Locate the cell with the specified text and output its [x, y] center coordinate. 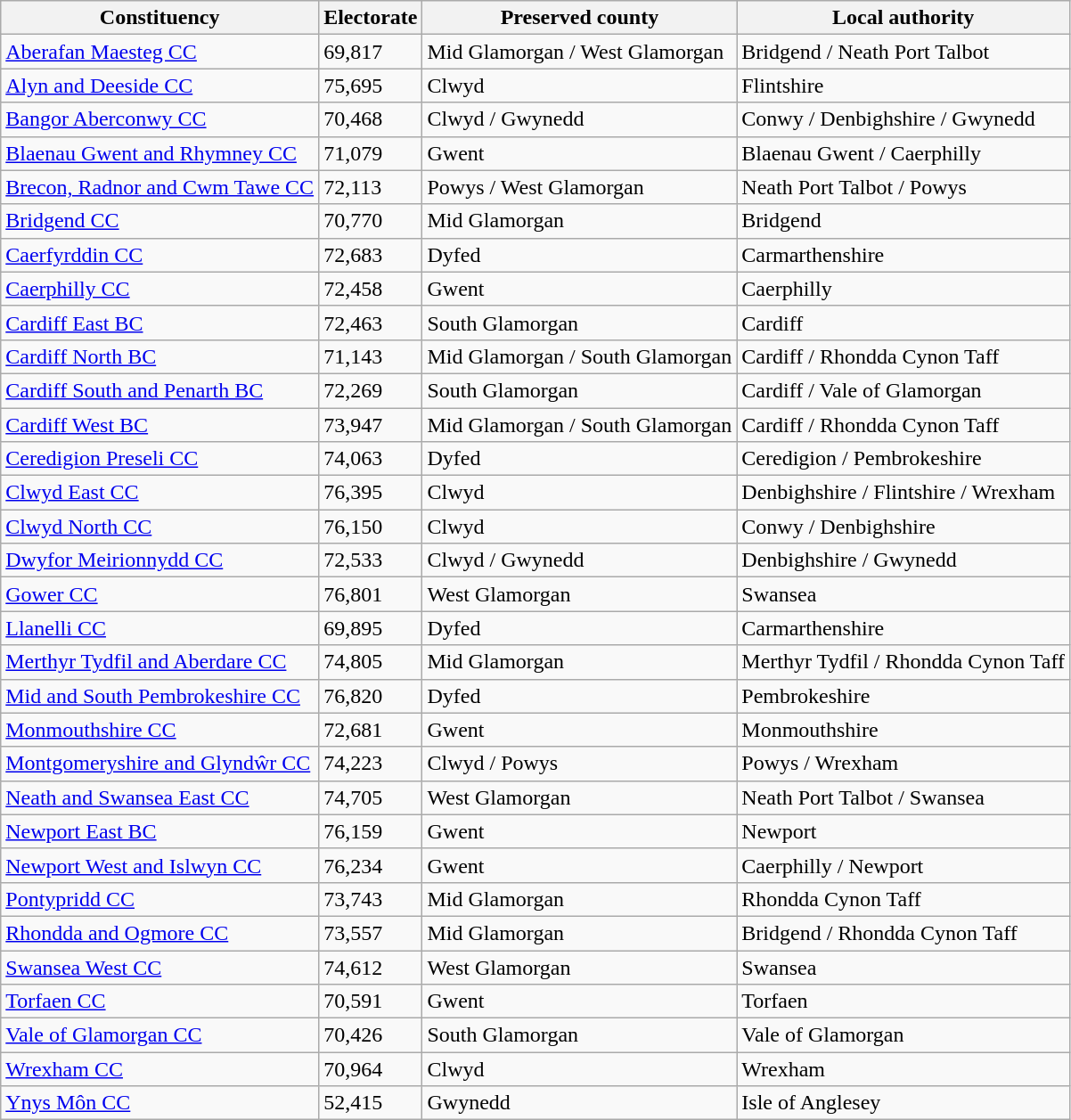
70,426 [371, 1035]
74,705 [371, 797]
76,159 [371, 831]
73,743 [371, 899]
Gwynedd [579, 1103]
74,612 [371, 967]
Denbighshire / Gwynedd [903, 560]
71,079 [371, 153]
Ynys Môn CC [160, 1103]
76,234 [371, 865]
72,113 [371, 187]
Newport West and Islwyn CC [160, 865]
Montgomeryshire and Glyndŵr CC [160, 764]
Powys / West Glamorgan [579, 187]
Rhondda Cynon Taff [903, 899]
Vale of Glamorgan [903, 1035]
Monmouthshire CC [160, 730]
Mid Glamorgan / West Glamorgan [579, 52]
Cardiff East BC [160, 323]
Neath and Swansea East CC [160, 797]
Merthyr Tydfil and Aberdare CC [160, 662]
Wrexham CC [160, 1069]
69,817 [371, 52]
Clwyd North CC [160, 527]
Electorate [371, 18]
Powys / Wrexham [903, 764]
72,458 [371, 289]
Caerphilly CC [160, 289]
Cardiff [903, 323]
75,695 [371, 86]
74,805 [371, 662]
69,895 [371, 628]
Preserved county [579, 18]
Bridgend [903, 221]
70,468 [371, 119]
Wrexham [903, 1069]
Caerphilly [903, 289]
76,395 [371, 493]
Isle of Anglesey [903, 1103]
Newport [903, 831]
70,964 [371, 1069]
72,533 [371, 560]
74,223 [371, 764]
Conwy / Denbighshire [903, 527]
Bridgend / Neath Port Talbot [903, 52]
Blaenau Gwent and Rhymney CC [160, 153]
52,415 [371, 1103]
Neath Port Talbot / Swansea [903, 797]
Flintshire [903, 86]
71,143 [371, 356]
72,681 [371, 730]
Cardiff / Vale of Glamorgan [903, 390]
Cardiff North BC [160, 356]
Local authority [903, 18]
Rhondda and Ogmore CC [160, 933]
Pontypridd CC [160, 899]
Clwyd / Powys [579, 764]
Conwy / Denbighshire / Gwynedd [903, 119]
74,063 [371, 459]
Cardiff South and Penarth BC [160, 390]
72,463 [371, 323]
76,801 [371, 594]
Clwyd East CC [160, 493]
Cardiff West BC [160, 425]
76,150 [371, 527]
Bangor Aberconwy CC [160, 119]
Llanelli CC [160, 628]
Brecon, Radnor and Cwm Tawe CC [160, 187]
Vale of Glamorgan CC [160, 1035]
76,820 [371, 696]
Constituency [160, 18]
73,557 [371, 933]
Caerphilly / Newport [903, 865]
Torfaen [903, 1001]
Ceredigion / Pembrokeshire [903, 459]
Ceredigion Preseli CC [160, 459]
Blaenau Gwent / Caerphilly [903, 153]
Mid and South Pembrokeshire CC [160, 696]
70,591 [371, 1001]
72,683 [371, 255]
Neath Port Talbot / Powys [903, 187]
Bridgend / Rhondda Cynon Taff [903, 933]
Alyn and Deeside CC [160, 86]
73,947 [371, 425]
Denbighshire / Flintshire / Wrexham [903, 493]
Aberafan Maesteg CC [160, 52]
Dwyfor Meirionnydd CC [160, 560]
Torfaen CC [160, 1001]
70,770 [371, 221]
Newport East BC [160, 831]
Bridgend CC [160, 221]
72,269 [371, 390]
Caerfyrddin CC [160, 255]
Swansea West CC [160, 967]
Monmouthshire [903, 730]
Merthyr Tydfil / Rhondda Cynon Taff [903, 662]
Gower CC [160, 594]
Pembrokeshire [903, 696]
